From the cell containing the given text, extract its center point as (X, Y) coordinate. 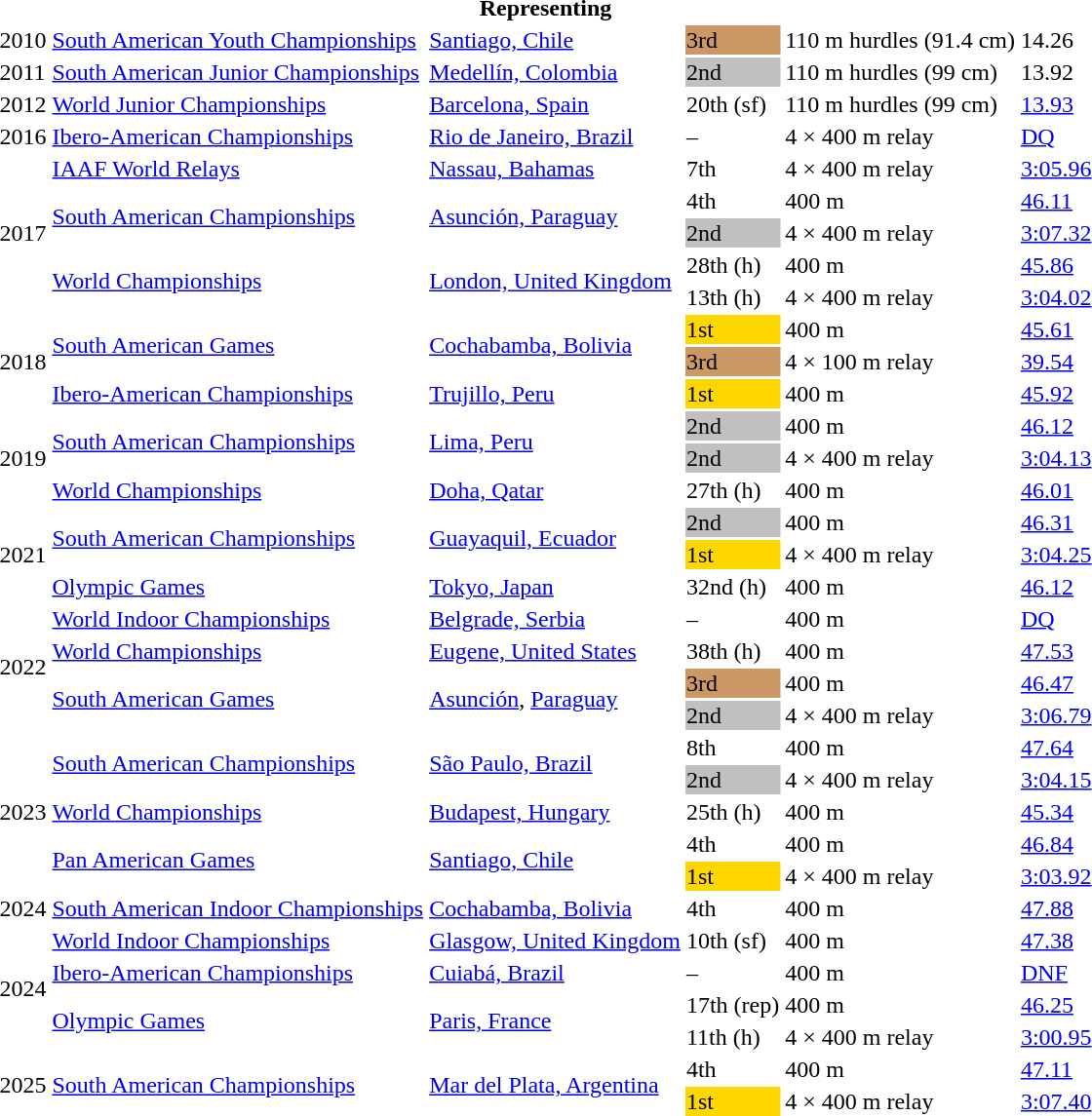
7th (732, 169)
4 × 100 m relay (901, 362)
17th (rep) (732, 1005)
Nassau, Bahamas (556, 169)
São Paulo, Brazil (556, 764)
South American Youth Championships (238, 40)
Mar del Plata, Argentina (556, 1086)
Lima, Peru (556, 443)
Glasgow, United Kingdom (556, 941)
Tokyo, Japan (556, 587)
Medellín, Colombia (556, 72)
32nd (h) (732, 587)
Rio de Janeiro, Brazil (556, 136)
28th (h) (732, 265)
11th (h) (732, 1037)
20th (sf) (732, 104)
Eugene, United States (556, 651)
27th (h) (732, 490)
25th (h) (732, 812)
South American Junior Championships (238, 72)
Guayaquil, Ecuador (556, 538)
Cuiabá, Brazil (556, 973)
South American Indoor Championships (238, 908)
Barcelona, Spain (556, 104)
13th (h) (732, 297)
38th (h) (732, 651)
Trujillo, Peru (556, 394)
Doha, Qatar (556, 490)
World Junior Championships (238, 104)
London, United Kingdom (556, 281)
Belgrade, Serbia (556, 619)
IAAF World Relays (238, 169)
10th (sf) (732, 941)
110 m hurdles (91.4 cm) (901, 40)
Budapest, Hungary (556, 812)
Paris, France (556, 1021)
Pan American Games (238, 860)
8th (732, 748)
